Determine the [x, y] coordinate at the center of the cell enclosing the given text.  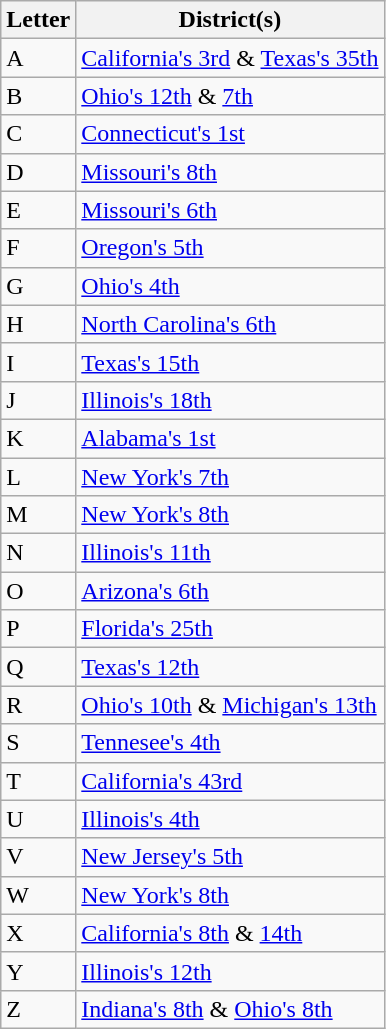
U [38, 819]
Q [38, 667]
B [38, 96]
M [38, 515]
Letter [38, 20]
I [38, 362]
District(s) [230, 20]
S [38, 743]
Arizona's 6th [230, 591]
Indiana's 8th & Ohio's 8th [230, 1009]
Connecticut's 1st [230, 134]
Oregon's 5th [230, 248]
P [38, 629]
New York's 7th [230, 477]
L [38, 477]
V [38, 857]
K [38, 438]
California's 43rd [230, 781]
Missouri's 6th [230, 210]
Z [38, 1009]
N [38, 553]
Ohio's 4th [230, 286]
W [38, 895]
Y [38, 971]
Texas's 12th [230, 667]
California's 3rd & Texas's 35th [230, 58]
T [38, 781]
North Carolina's 6th [230, 324]
Tennesee's 4th [230, 743]
R [38, 705]
New Jersey's 5th [230, 857]
Ohio's 12th & 7th [230, 96]
A [38, 58]
C [38, 134]
Ohio's 10th & Michigan's 13th [230, 705]
D [38, 172]
F [38, 248]
E [38, 210]
Alabama's 1st [230, 438]
Illinois's 18th [230, 400]
J [38, 400]
X [38, 933]
Illinois's 12th [230, 971]
California's 8th & 14th [230, 933]
H [38, 324]
Texas's 15th [230, 362]
Florida's 25th [230, 629]
Illinois's 11th [230, 553]
O [38, 591]
Missouri's 8th [230, 172]
G [38, 286]
Illinois's 4th [230, 819]
